For the text-containing cell, return its midpoint in [X, Y] coordinate format. 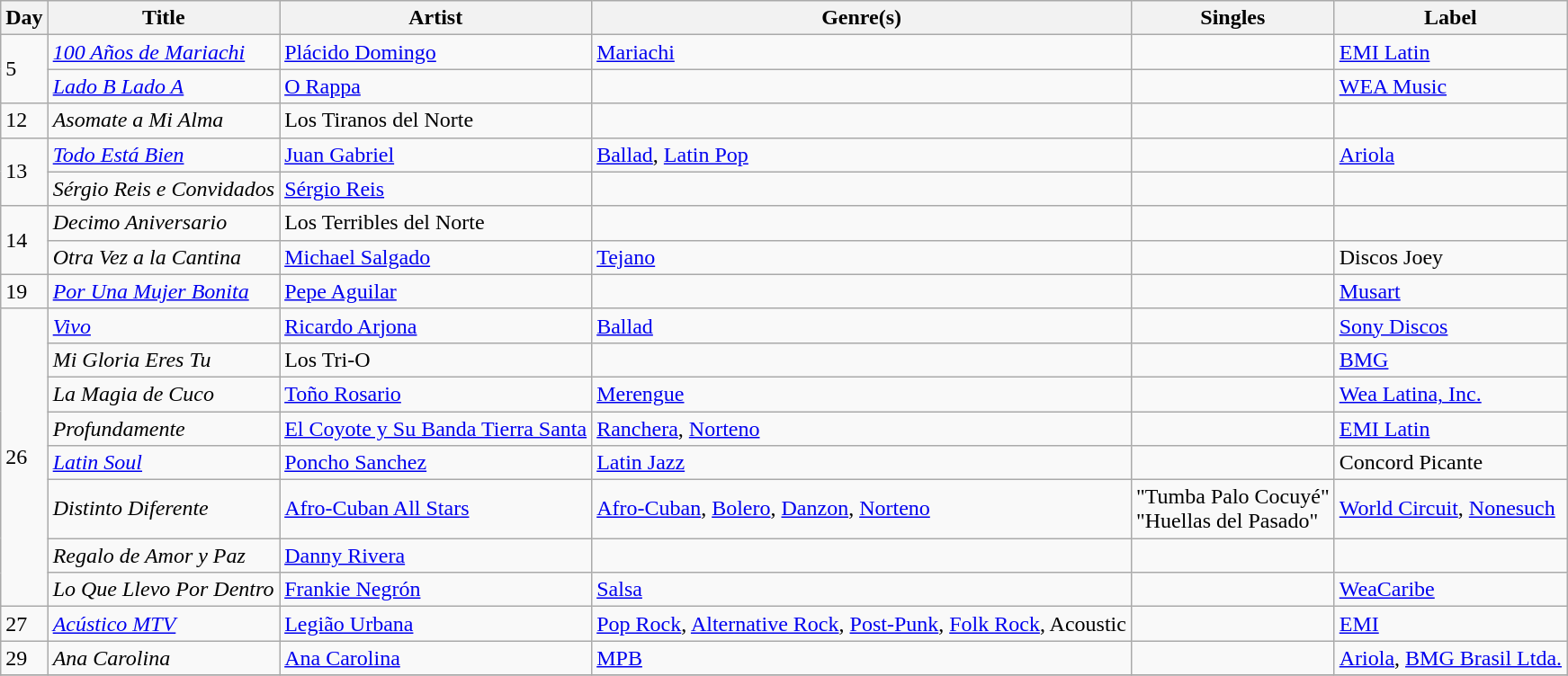
Latin Jazz [862, 463]
Los Tri-O [435, 360]
Pop Rock, Alternative Rock, Post-Punk, Folk Rock, Acoustic [862, 624]
13 [24, 172]
Regalo de Amor y Paz [164, 556]
14 [24, 240]
26 [24, 458]
Otra Vez a la Cantina [164, 257]
12 [24, 120]
Frankie Negrón [435, 590]
Ballad [862, 325]
WeaCaribe [1450, 590]
Latin Soul [164, 463]
Ballad, Latin Pop [862, 155]
Mariachi [862, 52]
Genre(s) [862, 18]
27 [24, 624]
Toño Rosario [435, 394]
Todo Está Bien [164, 155]
Ricardo Arjona [435, 325]
World Circuit, Nonesuch [1450, 509]
EMI [1450, 624]
MPB [862, 658]
BMG [1450, 360]
Decimo Aniversario [164, 223]
Ariola, BMG Brasil Ltda. [1450, 658]
Ariola [1450, 155]
Los Terribles del Norte [435, 223]
Danny Rivera [435, 556]
Juan Gabriel [435, 155]
Concord Picante [1450, 463]
WEA Music [1450, 86]
Sérgio Reis [435, 189]
Los Tiranos del Norte [435, 120]
Sérgio Reis e Convidados [164, 189]
100 Años de Mariachi [164, 52]
Salsa [862, 590]
Pepe Aguilar [435, 291]
Por Una Mujer Bonita [164, 291]
Plácido Domingo [435, 52]
Sony Discos [1450, 325]
Distinto Diferente [164, 509]
Title [164, 18]
Poncho Sanchez [435, 463]
19 [24, 291]
Afro-Cuban, Bolero, Danzon, Norteno [862, 509]
Artist [435, 18]
Profundamente [164, 429]
Day [24, 18]
Discos Joey [1450, 257]
Afro-Cuban All Stars [435, 509]
El Coyote y Su Banda Tierra Santa [435, 429]
Tejano [862, 257]
La Magia de Cuco [164, 394]
Singles [1232, 18]
"Tumba Palo Cocuyé""Huellas del Pasado" [1232, 509]
Acústico MTV [164, 624]
Wea Latina, Inc. [1450, 394]
5 [24, 69]
Vivo [164, 325]
Label [1450, 18]
Ranchera, Norteno [862, 429]
Mi Gloria Eres Tu [164, 360]
Asomate a Mi Alma [164, 120]
29 [24, 658]
Legião Urbana [435, 624]
Musart [1450, 291]
Merengue [862, 394]
Lo Que Llevo Por Dentro [164, 590]
Michael Salgado [435, 257]
O Rappa [435, 86]
Lado B Lado A [164, 86]
